Find where the given text appears and provide that cell's center as [x, y] coordinate. 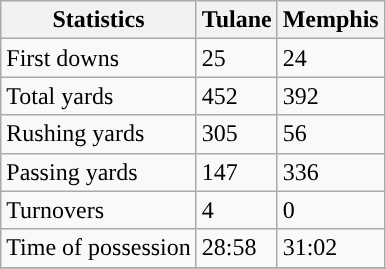
Rushing yards [99, 134]
Time of possession [99, 248]
Turnovers [99, 210]
0 [330, 210]
Total yards [99, 96]
Passing yards [99, 172]
25 [236, 58]
336 [330, 172]
56 [330, 134]
4 [236, 210]
392 [330, 96]
First downs [99, 58]
452 [236, 96]
31:02 [330, 248]
147 [236, 172]
Memphis [330, 20]
305 [236, 134]
Statistics [99, 20]
Tulane [236, 20]
24 [330, 58]
28:58 [236, 248]
